Return the [x, y] coordinate for the center point of the cell that contains the specified text.  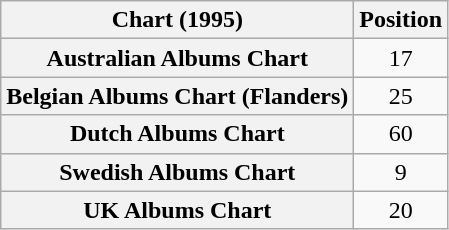
Belgian Albums Chart (Flanders) [178, 96]
9 [401, 172]
60 [401, 134]
20 [401, 210]
25 [401, 96]
UK Albums Chart [178, 210]
Dutch Albums Chart [178, 134]
Chart (1995) [178, 20]
Position [401, 20]
Swedish Albums Chart [178, 172]
17 [401, 58]
Australian Albums Chart [178, 58]
